Provide the (X, Y) coordinate of the cell's center where the given text is located.  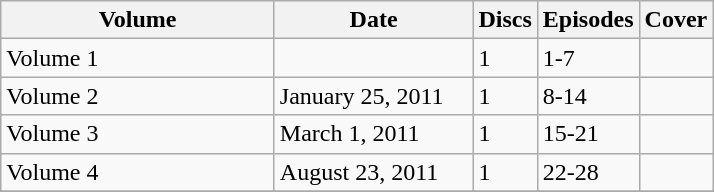
Volume 1 (138, 58)
Date (374, 20)
March 1, 2011 (374, 134)
15-21 (588, 134)
Volume (138, 20)
Volume 4 (138, 172)
8-14 (588, 96)
Discs (505, 20)
22-28 (588, 172)
1-7 (588, 58)
Volume 2 (138, 96)
Volume 3 (138, 134)
Cover (676, 20)
January 25, 2011 (374, 96)
Episodes (588, 20)
August 23, 2011 (374, 172)
